For the text-containing cell, return its midpoint in [X, Y] coordinate format. 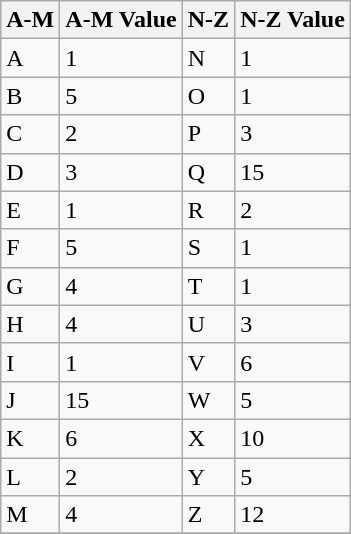
I [30, 362]
C [30, 134]
R [208, 210]
G [30, 286]
P [208, 134]
M [30, 515]
A-M Value [121, 20]
V [208, 362]
12 [293, 515]
U [208, 324]
D [30, 172]
Z [208, 515]
S [208, 248]
10 [293, 438]
A [30, 58]
N [208, 58]
N-Z Value [293, 20]
L [30, 477]
J [30, 400]
K [30, 438]
H [30, 324]
Q [208, 172]
Y [208, 477]
O [208, 96]
F [30, 248]
N-Z [208, 20]
T [208, 286]
X [208, 438]
W [208, 400]
B [30, 96]
A-M [30, 20]
E [30, 210]
